Determine the (x, y) coordinate at the center of the cell enclosing the given text.  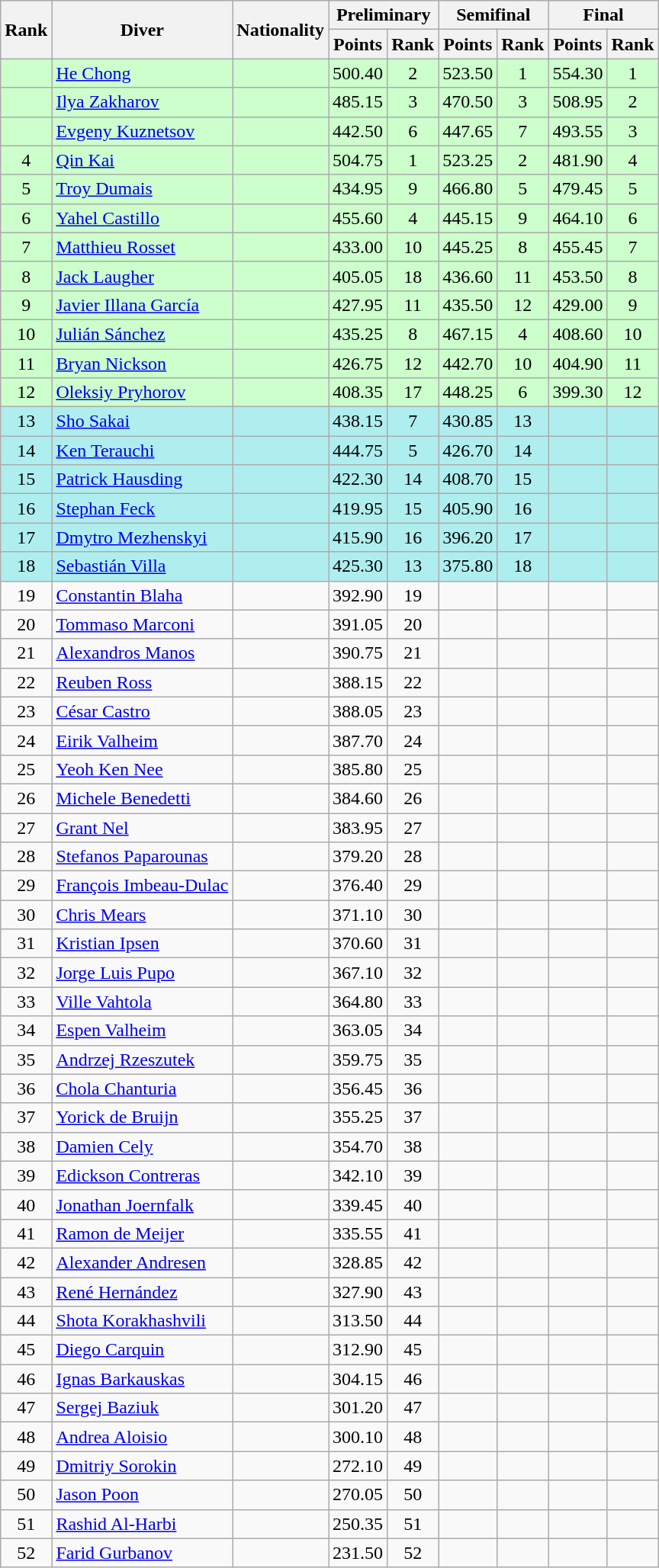
250.35 (358, 1524)
435.25 (358, 334)
Grant Nel (142, 827)
François Imbeau-Dulac (142, 886)
426.75 (358, 364)
370.60 (358, 944)
388.05 (358, 711)
Chris Mears (142, 915)
523.50 (468, 73)
Yorick de Bruijn (142, 1117)
376.40 (358, 886)
Jason Poon (142, 1495)
408.60 (578, 334)
371.10 (358, 915)
Dmytro Mezhenskyi (142, 537)
Julián Sánchez (142, 334)
408.70 (468, 479)
391.05 (358, 624)
Andrzej Rzeszutek (142, 1060)
Jonathan Joernfalk (142, 1204)
399.30 (578, 393)
500.40 (358, 73)
He Chong (142, 73)
436.60 (468, 276)
493.55 (578, 131)
René Hernández (142, 1292)
504.75 (358, 160)
479.45 (578, 189)
342.10 (358, 1175)
313.50 (358, 1321)
Ville Vahtola (142, 1002)
Andrea Aloisio (142, 1437)
408.35 (358, 393)
Jorge Luis Pupo (142, 973)
470.50 (468, 102)
Oleksiy Pryhorov (142, 393)
Ilya Zakharov (142, 102)
Reuben Ross (142, 682)
272.10 (358, 1466)
Evgeny Kuznetsov (142, 131)
Alexander Andresen (142, 1262)
425.30 (358, 566)
485.15 (358, 102)
434.95 (358, 189)
Nationality (281, 30)
354.70 (358, 1146)
429.00 (578, 305)
Yahel Castillo (142, 218)
364.80 (358, 1002)
328.85 (358, 1262)
445.15 (468, 218)
466.80 (468, 189)
448.25 (468, 393)
327.90 (358, 1292)
355.25 (358, 1117)
Eirik Valheim (142, 740)
385.80 (358, 769)
270.05 (358, 1495)
Troy Dumais (142, 189)
Rashid Al-Harbi (142, 1524)
335.55 (358, 1233)
388.15 (358, 682)
453.50 (578, 276)
Espen Valheim (142, 1031)
Damien Cely (142, 1146)
Ken Terauchi (142, 451)
379.20 (358, 857)
438.15 (358, 422)
419.95 (358, 508)
467.15 (468, 334)
404.90 (578, 364)
Sergej Baziuk (142, 1408)
363.05 (358, 1031)
375.80 (468, 566)
Patrick Hausding (142, 479)
405.90 (468, 508)
Constantin Blaha (142, 595)
Michele Benedetti (142, 798)
Stephan Feck (142, 508)
433.00 (358, 247)
508.95 (578, 102)
Diego Carquin (142, 1350)
Sebastián Villa (142, 566)
304.15 (358, 1379)
312.90 (358, 1350)
Edickson Contreras (142, 1175)
Semifinal (493, 15)
405.05 (358, 276)
356.45 (358, 1089)
Javier Illana García (142, 305)
392.90 (358, 595)
Stefanos Paparounas (142, 857)
Chola Chanturia (142, 1089)
Kristian Ipsen (142, 944)
Tommaso Marconi (142, 624)
300.10 (358, 1437)
Final (603, 15)
455.45 (578, 247)
367.10 (358, 973)
339.45 (358, 1204)
523.25 (468, 160)
442.50 (358, 131)
Farid Gurbanov (142, 1553)
481.90 (578, 160)
415.90 (358, 537)
César Castro (142, 711)
396.20 (468, 537)
455.60 (358, 218)
Yeoh Ken Nee (142, 769)
Diver (142, 30)
427.95 (358, 305)
387.70 (358, 740)
554.30 (578, 73)
442.70 (468, 364)
383.95 (358, 827)
Ignas Barkauskas (142, 1379)
Shota Korakhashvili (142, 1321)
301.20 (358, 1408)
Jack Laugher (142, 276)
447.65 (468, 131)
Alexandros Manos (142, 653)
Bryan Nickson (142, 364)
Matthieu Rosset (142, 247)
Ramon de Meijer (142, 1233)
384.60 (358, 798)
390.75 (358, 653)
359.75 (358, 1060)
Dmitriy Sorokin (142, 1466)
464.10 (578, 218)
231.50 (358, 1553)
422.30 (358, 479)
445.25 (468, 247)
Qin Kai (142, 160)
430.85 (468, 422)
435.50 (468, 305)
Sho Sakai (142, 422)
444.75 (358, 451)
Preliminary (384, 15)
426.70 (468, 451)
